Locate the cell with the specified text and output its [X, Y] center coordinate. 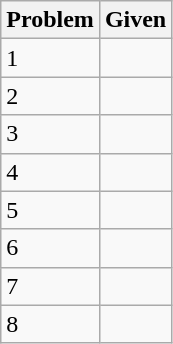
8 [50, 324]
5 [50, 210]
Given [135, 20]
6 [50, 248]
1 [50, 58]
4 [50, 172]
Problem [50, 20]
3 [50, 134]
2 [50, 96]
7 [50, 286]
